For the text-containing cell, return its midpoint in [x, y] coordinate format. 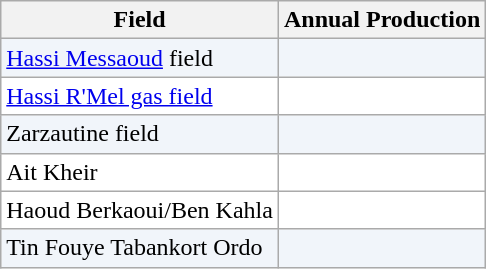
Ait Kheir [140, 172]
Hassi R'Mel gas field [140, 96]
Zarzautine field [140, 134]
Tin Fouye Tabankort Ordo [140, 248]
Annual Production [382, 20]
Hassi Messaoud field [140, 58]
Haoud Berkaoui/Ben Kahla [140, 210]
Field [140, 20]
